Pinpoint the cell where the given text exists, returning its [X, Y] midpoint coordinate. 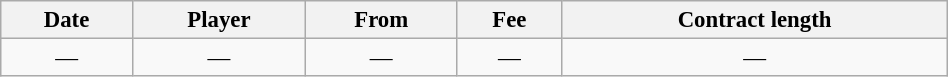
From [382, 20]
Player [218, 20]
Contract length [754, 20]
Fee [510, 20]
Date [67, 20]
